Extract the [x, y] coordinate from the center of the cell holding the provided text.  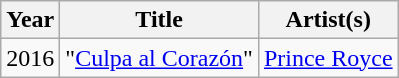
Year [30, 20]
"Culpa al Corazón" [160, 58]
2016 [30, 58]
Title [160, 20]
Artist(s) [328, 20]
Prince Royce [328, 58]
